Provide the [X, Y] coordinate of the cell's center where the given text is located.  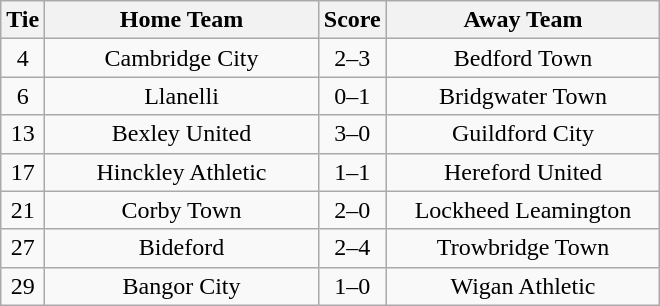
29 [23, 286]
Away Team [523, 20]
3–0 [352, 134]
2–4 [352, 248]
Home Team [182, 20]
Score [352, 20]
1–1 [352, 172]
Llanelli [182, 96]
Lockheed Leamington [523, 210]
Bideford [182, 248]
2–0 [352, 210]
Bedford Town [523, 58]
Guildford City [523, 134]
Bexley United [182, 134]
13 [23, 134]
Bangor City [182, 286]
Wigan Athletic [523, 286]
1–0 [352, 286]
Tie [23, 20]
Hereford United [523, 172]
Hinckley Athletic [182, 172]
2–3 [352, 58]
4 [23, 58]
Trowbridge Town [523, 248]
0–1 [352, 96]
Cambridge City [182, 58]
Corby Town [182, 210]
21 [23, 210]
Bridgwater Town [523, 96]
6 [23, 96]
17 [23, 172]
27 [23, 248]
